Return (X, Y) of the center of cell containing provided text 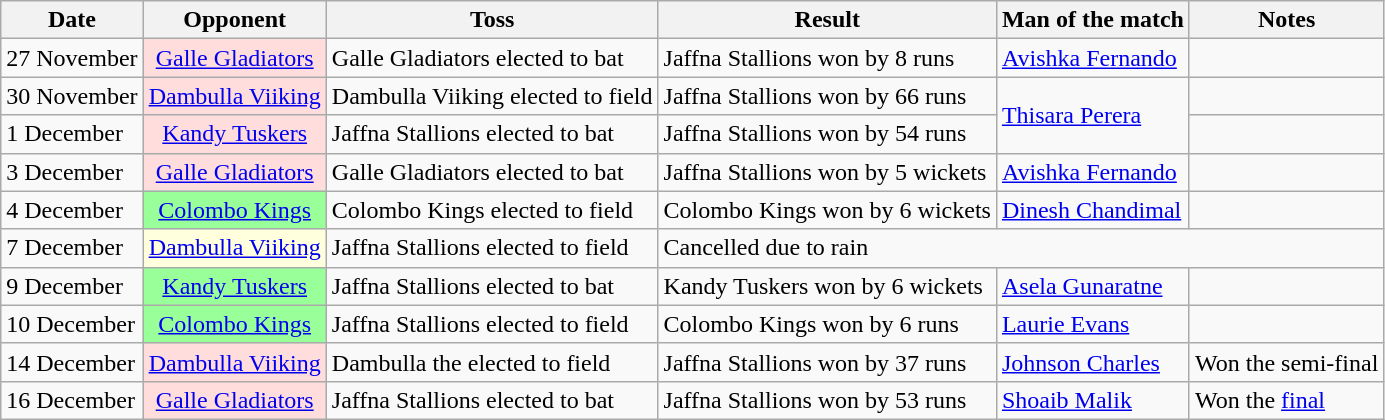
Colombo Kings won by 6 wickets (827, 210)
30 November (72, 96)
7 December (72, 248)
Dambulla Viiking elected to field (492, 96)
Shoaib Malik (1092, 400)
Opponent (234, 20)
Date (72, 20)
Dinesh Chandimal (1092, 210)
16 December (72, 400)
14 December (72, 362)
Result (827, 20)
Jaffna Stallions won by 5 wickets (827, 172)
Asela Gunaratne (1092, 286)
Kandy Tuskers won by 6 wickets (827, 286)
Dambulla the elected to field (492, 362)
Won the semi-final (1286, 362)
Jaffna Stallions won by 8 runs (827, 58)
Toss (492, 20)
27 November (72, 58)
Jaffna Stallions won by 53 runs (827, 400)
Johnson Charles (1092, 362)
Colombo Kings elected to field (492, 210)
Thisara Perera (1092, 115)
1 December (72, 134)
Jaffna Stallions won by 66 runs (827, 96)
Man of the match (1092, 20)
Won the final (1286, 400)
Notes (1286, 20)
4 December (72, 210)
3 December (72, 172)
10 December (72, 324)
9 December (72, 286)
Jaffna Stallions won by 54 runs (827, 134)
Cancelled due to rain (1021, 248)
Colombo Kings won by 6 runs (827, 324)
Laurie Evans (1092, 324)
Jaffna Stallions won by 37 runs (827, 362)
